Provide the (x, y) coordinate of the cell's center where the given text is located.  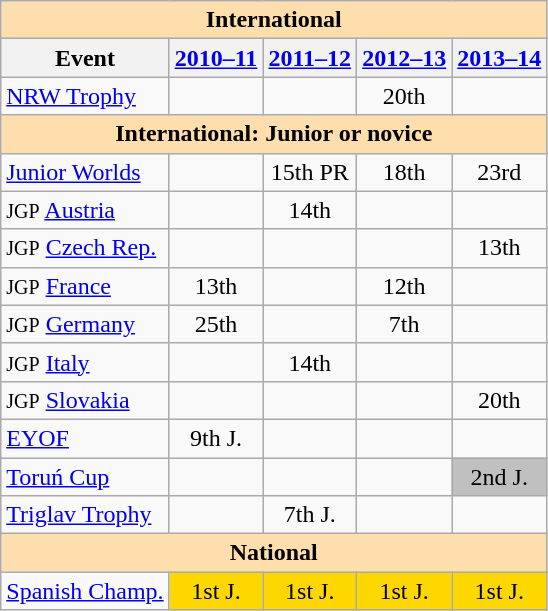
JGP Germany (85, 324)
2012–13 (404, 58)
EYOF (85, 438)
18th (404, 172)
7th (404, 324)
Toruń Cup (85, 477)
2nd J. (500, 477)
2013–14 (500, 58)
JGP Slovakia (85, 400)
Spanish Champ. (85, 591)
JGP France (85, 286)
JGP Italy (85, 362)
International (274, 20)
Triglav Trophy (85, 515)
2010–11 (216, 58)
Junior Worlds (85, 172)
15th PR (310, 172)
9th J. (216, 438)
25th (216, 324)
23rd (500, 172)
JGP Czech Rep. (85, 248)
12th (404, 286)
International: Junior or novice (274, 134)
JGP Austria (85, 210)
7th J. (310, 515)
2011–12 (310, 58)
National (274, 553)
NRW Trophy (85, 96)
Event (85, 58)
